Search for the cell housing the specified text and yield its [x, y] center coordinate. 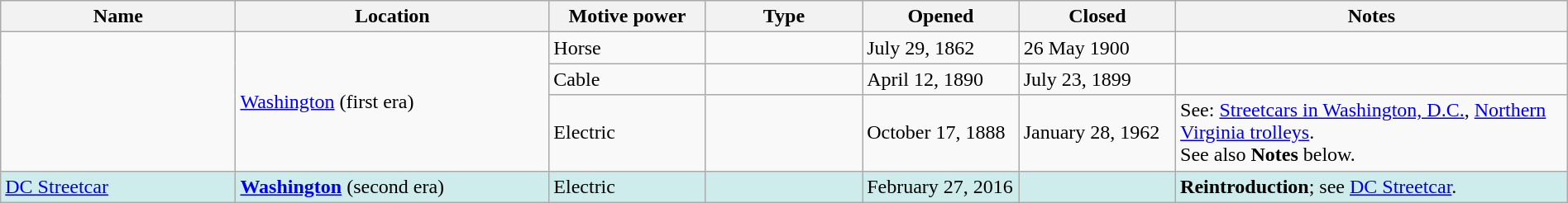
October 17, 1888 [941, 133]
July 29, 1862 [941, 48]
February 27, 2016 [941, 186]
Location [392, 17]
See: Streetcars in Washington, D.C., Northern Virginia trolleys.See also Notes below. [1372, 133]
January 28, 1962 [1097, 133]
April 12, 1890 [941, 79]
Cable [627, 79]
July 23, 1899 [1097, 79]
Motive power [627, 17]
DC Streetcar [118, 186]
Notes [1372, 17]
Type [784, 17]
26 May 1900 [1097, 48]
Opened [941, 17]
Horse [627, 48]
Washington (second era) [392, 186]
Closed [1097, 17]
Reintroduction; see DC Streetcar. [1372, 186]
Name [118, 17]
Washington (first era) [392, 101]
